Return the (x, y) coordinate for the center point of the cell that contains the specified text.  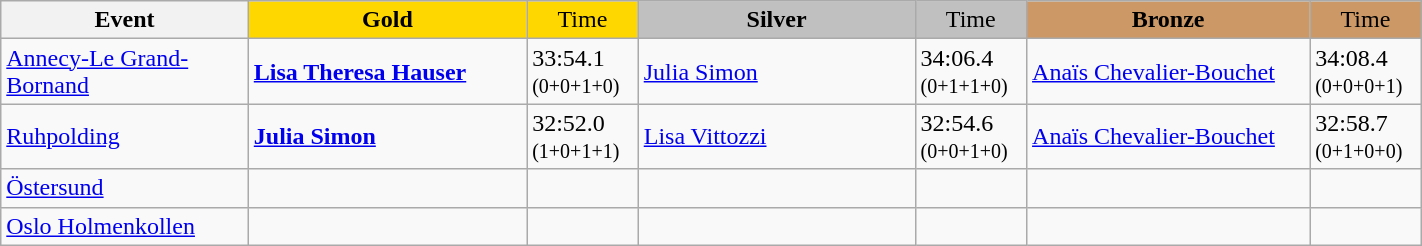
Event (125, 20)
Silver (776, 20)
Gold (387, 20)
32:52.0(1+0+1+1) (583, 136)
32:58.7(0+1+0+0) (1366, 136)
Bronze (1168, 20)
Oslo Holmenkollen (125, 226)
32:54.6(0+0+1+0) (971, 136)
Lisa Theresa Hauser (387, 72)
Ruhpolding (125, 136)
Lisa Vittozzi (776, 136)
Östersund (125, 188)
34:08.4(0+0+0+1) (1366, 72)
34:06.4(0+1+1+0) (971, 72)
Annecy-Le Grand-Bornand (125, 72)
33:54.1(0+0+1+0) (583, 72)
